For the text-containing cell, return its midpoint in (x, y) coordinate format. 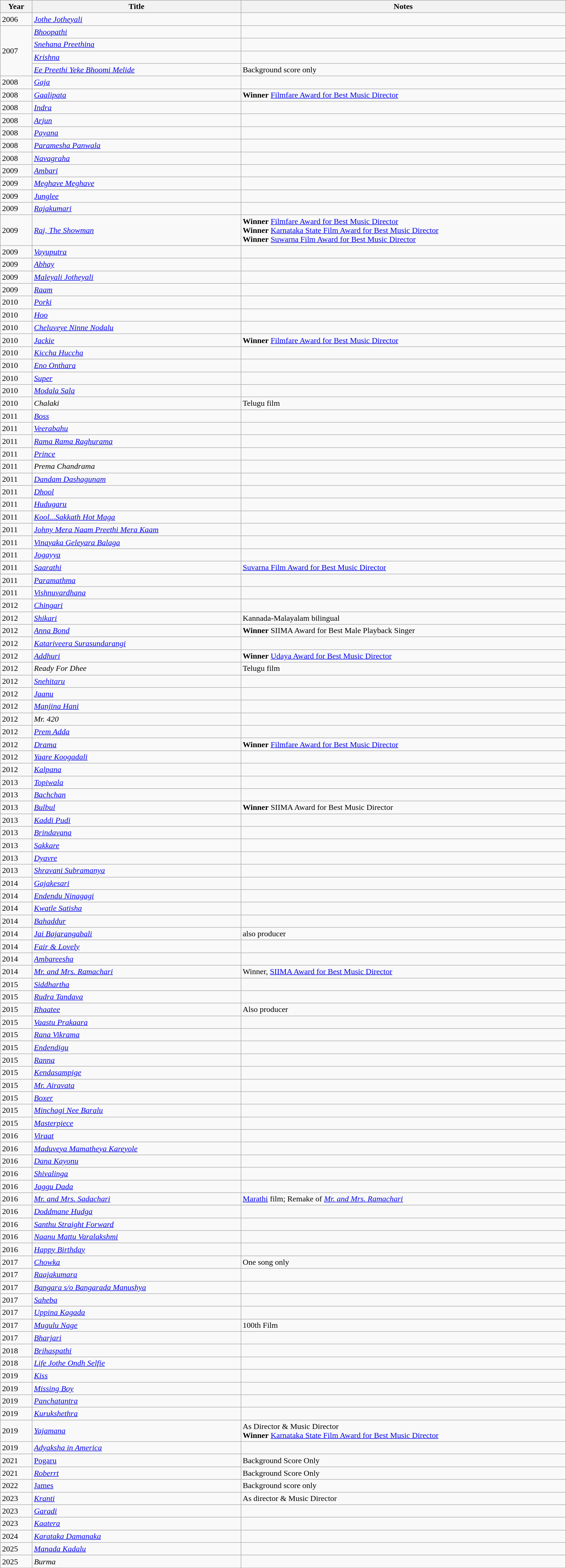
Title (137, 7)
Prince (137, 454)
Kalpana (137, 769)
Dandam Dashagunam (137, 479)
100th Film (403, 1325)
Gajakesari (137, 883)
Fair & Lovely (137, 946)
Rudra Tandava (137, 997)
Kaatera (137, 1524)
Shivalinga (137, 1174)
Jaggu Dada (137, 1186)
Santhu Straight Forward (137, 1224)
Also producer (403, 1010)
Chalaki (137, 403)
Kurukshethra (137, 1414)
As Director & Music Director Winner Karnataka State Film Award for Best Music Director (403, 1431)
Ambareesha (137, 959)
Chowka (137, 1262)
Payana (137, 133)
Chingari (137, 606)
Shikari (137, 618)
Suvarna Film Award for Best Music Director (403, 567)
Rhaatee (137, 1010)
Krishna (137, 57)
Abhay (137, 264)
Bangara s/o Bangarada Manushya (137, 1287)
Johny Mera Naam Preethi Mera Kaam (137, 530)
Raam (137, 290)
2022 (16, 1486)
Burma (137, 1561)
Paramesha Panwala (137, 145)
Snehitaru (137, 681)
Jothe Jotheyali (137, 19)
Karataka Damanaka (137, 1536)
Notes (403, 7)
Marathi film; Remake of Mr. and Mrs. Ramachari (403, 1199)
Manada Kadalu (137, 1549)
Manjina Hani (137, 706)
Modala Sala (137, 391)
Jackie (137, 340)
Yajamana (137, 1431)
Rajakumari (137, 209)
Adyaksha in America (137, 1448)
Endendigu (137, 1047)
Meghave Meghave (137, 183)
Winner, SIIMA Award for Best Music Director (403, 971)
Garadi (137, 1511)
2006 (16, 19)
Boss (137, 416)
Raj, The Showman (137, 230)
Pogaru (137, 1461)
Navagraha (137, 158)
Life Jothe Ondh Selfie (137, 1363)
Bhoopathi (137, 32)
Prem Adda (137, 732)
Raajakumara (137, 1275)
Kiss (137, 1376)
Mr. and Mrs. Sadachari (137, 1199)
Year (16, 7)
Naanu Mattu Varalakshmi (137, 1237)
Paramathma (137, 580)
Vaastu Prakaara (137, 1022)
Missing Boy (137, 1389)
Bharjari (137, 1338)
As director & Music Director (403, 1498)
Minchagi Nee Baralu (137, 1110)
Boxer (137, 1098)
Kiccha Huccha (137, 353)
Kwatle Satisha (137, 908)
Shravani Subramanya (137, 871)
Uppina Kagada (137, 1313)
2007 (16, 51)
Cheluveye Ninne Nodalu (137, 327)
Rana Vikrama (137, 1035)
Kannada-Malayalam bilingual (403, 618)
Bahaddur (137, 921)
Viraat (137, 1136)
Jaanu (137, 694)
Hudugaru (137, 504)
One song only (403, 1262)
Endendu Ninagagi (137, 896)
Hoo (137, 315)
Brihaspathi (137, 1350)
Kool...Sakkath Hot Maga (137, 517)
Maleyali Jotheyali (137, 277)
Mr. and Mrs. Ramachari (137, 971)
Gaja (137, 82)
Super (137, 378)
Arjun (137, 120)
Ready For Dhee (137, 669)
Panchatantra (137, 1401)
2024 (16, 1536)
Topiwala (137, 782)
Kranti (137, 1498)
Brindavana (137, 833)
Snehana Preethina (137, 44)
Bulbul (137, 808)
Kaddi Pudi (137, 820)
Maduveya Mamatheya Kareyole (137, 1148)
Mr. Airavata (137, 1085)
Gaalipata (137, 95)
Mugulu Nage (137, 1325)
Siddhartha (137, 984)
Vinayaka Geleyara Balaga (137, 542)
Dhool (137, 492)
Indra (137, 107)
Eno Onthara (137, 365)
Doddmane Hudga (137, 1212)
Drama (137, 744)
Winner SIIMA Award for Best Male Playback Singer (403, 631)
Saheba (137, 1300)
James (137, 1486)
Winner SIIMA Award for Best Music Director (403, 808)
Jai Bajarangabali (137, 934)
Happy Birthday (137, 1249)
Masterpiece (137, 1123)
Dyavre (137, 858)
Junglee (137, 196)
Yaare Koogadali (137, 757)
Saarathi (137, 567)
Sakkare (137, 845)
Katariveera Surasundarangi (137, 643)
Winner Udaya Award for Best Music Director (403, 656)
Prema Chandrama (137, 466)
Addhuri (137, 656)
Bachchan (137, 795)
Jogayya (137, 555)
Kendasampige (137, 1073)
also producer (403, 934)
Ee Preethi Yeke Bhoomi Melide (137, 70)
Ambari (137, 171)
Mr. 420 (137, 719)
Ranna (137, 1060)
Vayuputra (137, 252)
Dana Kayonu (137, 1161)
Anna Bond (137, 631)
Rama Rama Raghurama (137, 441)
Roberrt (137, 1473)
Vishnuvardhana (137, 593)
Veerabahu (137, 429)
Porki (137, 302)
